Output the (x, y) coordinate of the center of the cell containing the given text.  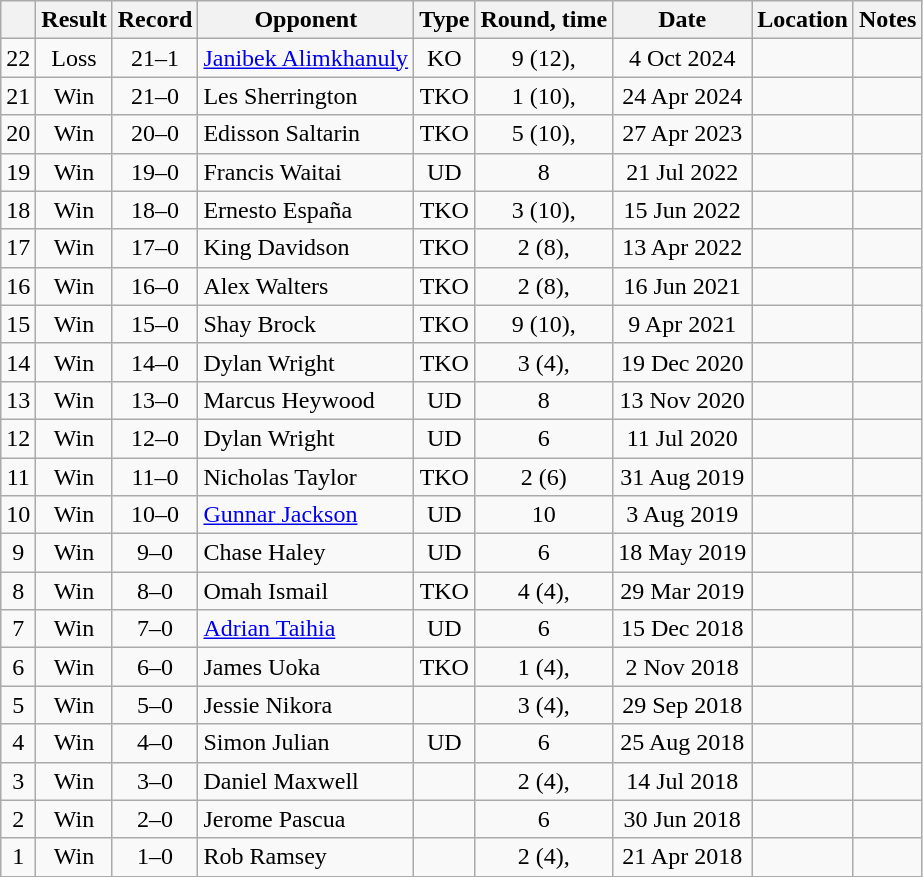
5–0 (155, 705)
4 (18, 743)
Jessie Nikora (306, 705)
Result (74, 20)
16 (18, 286)
11–0 (155, 477)
1–0 (155, 857)
Record (155, 20)
11 Jul 2020 (682, 438)
Shay Brock (306, 324)
18–0 (155, 210)
Edisson Saltarin (306, 134)
Francis Waitai (306, 172)
13 Apr 2022 (682, 248)
Alex Walters (306, 286)
James Uoka (306, 667)
Marcus Heywood (306, 400)
12–0 (155, 438)
2–0 (155, 819)
King Davidson (306, 248)
10–0 (155, 515)
22 (18, 58)
13 (18, 400)
21–1 (155, 58)
17 (18, 248)
16 Jun 2021 (682, 286)
KO (444, 58)
14 (18, 362)
31 Aug 2019 (682, 477)
Adrian Taihia (306, 629)
Notes (887, 20)
9–0 (155, 553)
5 (10), (544, 134)
15 Dec 2018 (682, 629)
24 Apr 2024 (682, 96)
20 (18, 134)
25 Aug 2018 (682, 743)
2 (18, 819)
15 (18, 324)
9 Apr 2021 (682, 324)
1 (18, 857)
Janibek Alimkhanuly (306, 58)
16–0 (155, 286)
15 Jun 2022 (682, 210)
Omah Ismail (306, 591)
5 (18, 705)
3–0 (155, 781)
1 (4), (544, 667)
29 Sep 2018 (682, 705)
7–0 (155, 629)
19 (18, 172)
30 Jun 2018 (682, 819)
Ernesto España (306, 210)
29 Mar 2019 (682, 591)
Les Sherrington (306, 96)
Daniel Maxwell (306, 781)
Location (803, 20)
Nicholas Taylor (306, 477)
Jerome Pascua (306, 819)
Chase Haley (306, 553)
18 (18, 210)
Date (682, 20)
9 (10), (544, 324)
27 Apr 2023 (682, 134)
11 (18, 477)
Rob Ramsey (306, 857)
3 Aug 2019 (682, 515)
3 (10), (544, 210)
6–0 (155, 667)
7 (18, 629)
21–0 (155, 96)
8–0 (155, 591)
15–0 (155, 324)
12 (18, 438)
14 Jul 2018 (682, 781)
21 Jul 2022 (682, 172)
4 Oct 2024 (682, 58)
17–0 (155, 248)
Loss (74, 58)
2 (6) (544, 477)
4 (4), (544, 591)
1 (10), (544, 96)
13–0 (155, 400)
Simon Julian (306, 743)
Opponent (306, 20)
9 (12), (544, 58)
Type (444, 20)
Gunnar Jackson (306, 515)
14–0 (155, 362)
21 (18, 96)
2 Nov 2018 (682, 667)
21 Apr 2018 (682, 857)
19–0 (155, 172)
Round, time (544, 20)
20–0 (155, 134)
18 May 2019 (682, 553)
3 (18, 781)
9 (18, 553)
13 Nov 2020 (682, 400)
19 Dec 2020 (682, 362)
4–0 (155, 743)
